Identify which cell holds the provided text, then report its (X, Y) central coordinate. 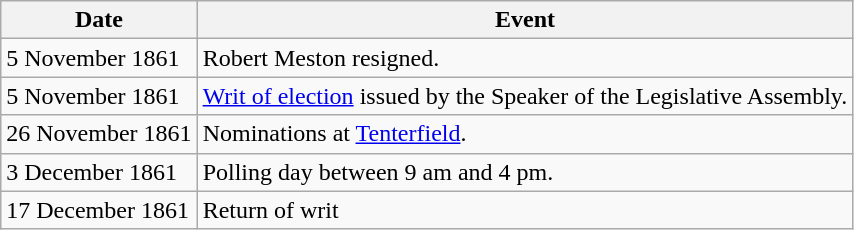
Nominations at Tenterfield. (525, 134)
Event (525, 20)
Polling day between 9 am and 4 pm. (525, 172)
17 December 1861 (99, 210)
Writ of election issued by the Speaker of the Legislative Assembly. (525, 96)
3 December 1861 (99, 172)
Return of writ (525, 210)
Robert Meston resigned. (525, 58)
26 November 1861 (99, 134)
Date (99, 20)
